Return the [X, Y] coordinate for the center point of the cell that contains the specified text.  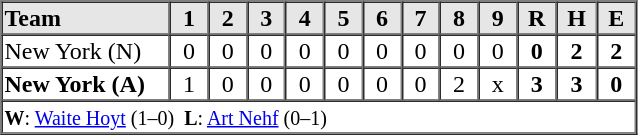
R [537, 18]
8 [460, 18]
New York (N) [86, 50]
5 [344, 18]
W: Waite Hoyt (1–0) L: Art Nehf (0–1) [319, 116]
New York (A) [86, 84]
x [498, 84]
H [577, 18]
7 [420, 18]
9 [498, 18]
4 [306, 18]
Team [86, 18]
6 [382, 18]
E [616, 18]
